Return (x, y) of the center of cell containing provided text 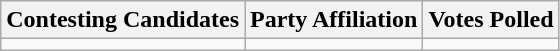
Party Affiliation (334, 20)
Votes Polled (491, 20)
Contesting Candidates (123, 20)
